Pinpoint the cell where the given text exists, returning its [X, Y] midpoint coordinate. 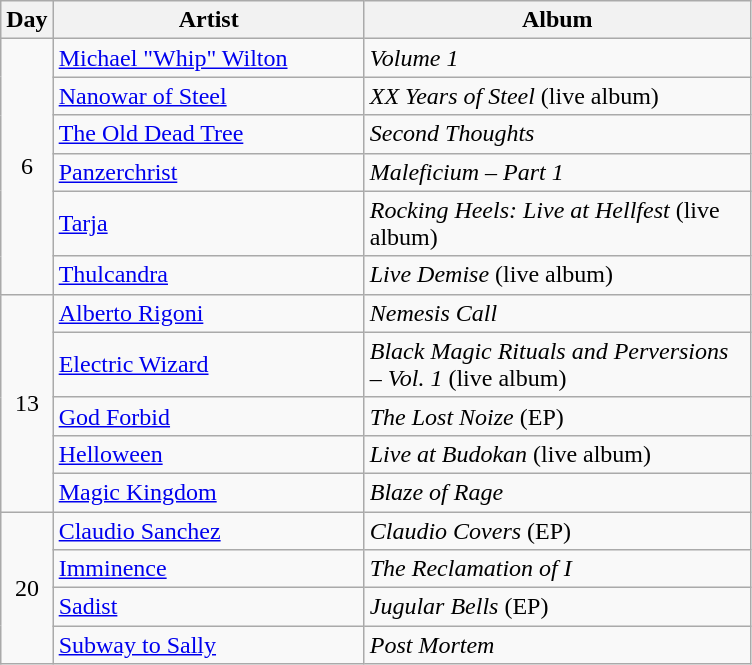
XX Years of Steel (live album) [557, 96]
Panzerchrist [208, 172]
Jugular Bells (EP) [557, 607]
Maleficium – Part 1 [557, 172]
Michael "Whip" Wilton [208, 58]
Black Magic Rituals and Perversions – Vol. 1 (live album) [557, 364]
Live Demise (live album) [557, 275]
The Lost Noize (EP) [557, 416]
Claudio Covers (EP) [557, 531]
Blaze of Rage [557, 492]
Live at Budokan (live album) [557, 454]
Electric Wizard [208, 364]
Nanowar of Steel [208, 96]
The Reclamation of I [557, 569]
Magic Kingdom [208, 492]
Rocking Heels: Live at Hellfest (live album) [557, 224]
20 [27, 588]
Claudio Sanchez [208, 531]
Tarja [208, 224]
13 [27, 402]
Thulcandra [208, 275]
God Forbid [208, 416]
Subway to Sally [208, 645]
Alberto Rigoni [208, 313]
The Old Dead Tree [208, 134]
Imminence [208, 569]
Volume 1 [557, 58]
Post Mortem [557, 645]
Day [27, 20]
Second Thoughts [557, 134]
Sadist [208, 607]
Artist [208, 20]
Album [557, 20]
Helloween [208, 454]
6 [27, 166]
Nemesis Call [557, 313]
